Identify which cell holds the provided text, then report its [X, Y] central coordinate. 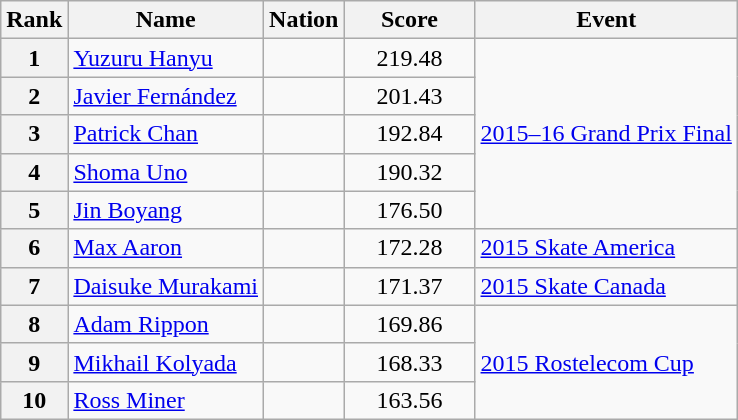
10 [34, 400]
Daisuke Murakami [166, 286]
2015 Skate Canada [606, 286]
9 [34, 362]
Rank [34, 20]
172.28 [410, 248]
5 [34, 210]
Jin Boyang [166, 210]
Yuzuru Hanyu [166, 58]
Adam Rippon [166, 324]
8 [34, 324]
Max Aaron [166, 248]
Shoma Uno [166, 172]
1 [34, 58]
219.48 [410, 58]
168.33 [410, 362]
2015–16 Grand Prix Final [606, 134]
6 [34, 248]
7 [34, 286]
Ross Miner [166, 400]
171.37 [410, 286]
190.32 [410, 172]
Patrick Chan [166, 134]
192.84 [410, 134]
Javier Fernández [166, 96]
201.43 [410, 96]
2015 Rostelecom Cup [606, 362]
Score [410, 20]
169.86 [410, 324]
163.56 [410, 400]
3 [34, 134]
Nation [304, 20]
2 [34, 96]
4 [34, 172]
176.50 [410, 210]
2015 Skate America [606, 248]
Mikhail Kolyada [166, 362]
Event [606, 20]
Name [166, 20]
